Pinpoint the cell where the given text exists, returning its [X, Y] midpoint coordinate. 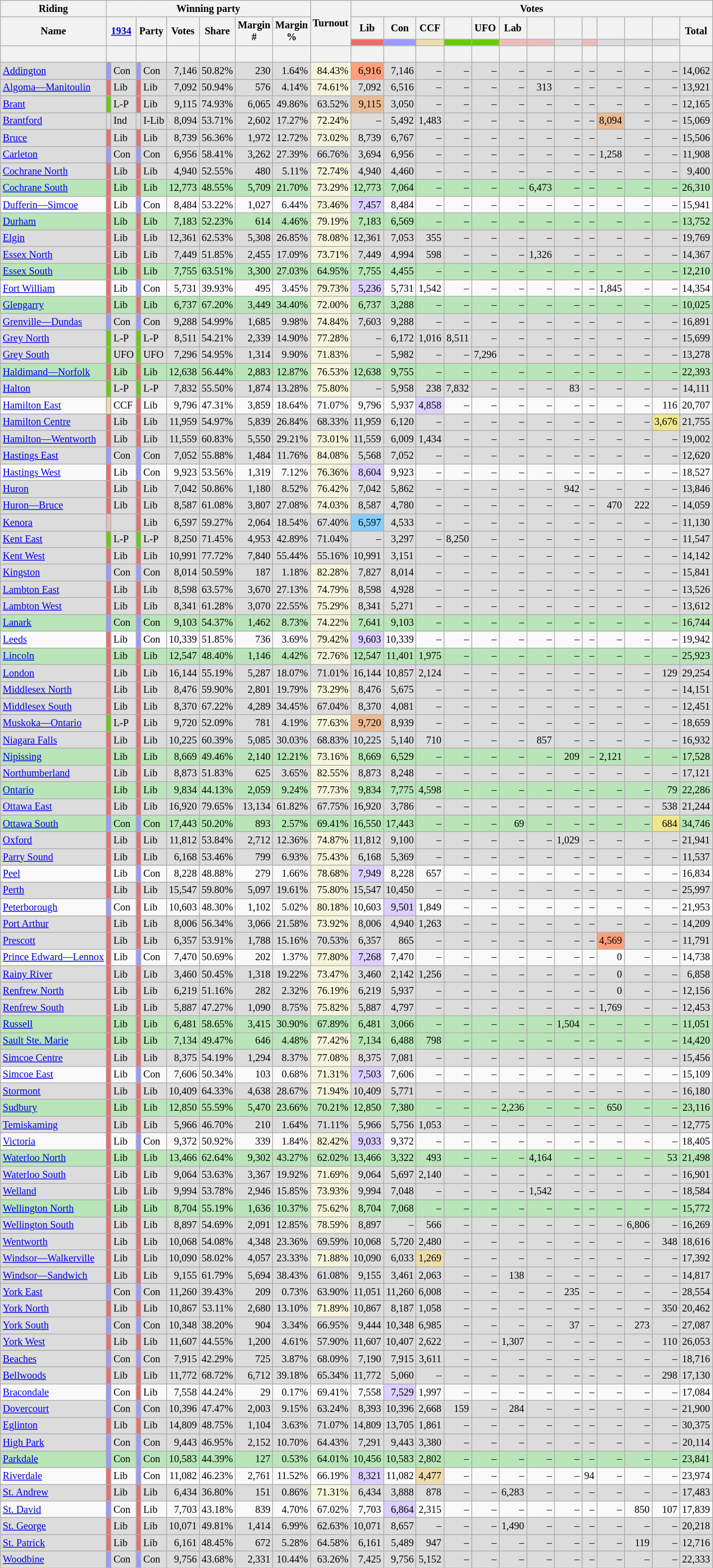
4.14% [291, 87]
5,709 [254, 188]
10,450 [400, 890]
1.84% [291, 1141]
5.28% [291, 1543]
Niagara Falls [54, 740]
Cochrane North [54, 171]
3,297 [400, 539]
71.94% [330, 1091]
53.56% [218, 472]
22.55% [291, 606]
66.19% [330, 1476]
19.22% [291, 974]
25,997 [696, 890]
49.81% [218, 1526]
Beaches [54, 1359]
Bellwoods [54, 1375]
116 [666, 405]
Sault Ste. Marie [54, 1041]
64.58% [330, 1543]
Elgin [54, 238]
67.40% [330, 522]
1,504 [568, 1024]
4,477 [430, 1476]
6,120 [400, 422]
82.42% [330, 1141]
Russell [54, 1024]
1,434 [430, 439]
67.04% [330, 706]
Grenville—Dundas [54, 322]
646 [254, 1041]
4,460 [400, 171]
10.44% [291, 1560]
3,694 [367, 155]
6,033 [400, 1258]
7,840 [254, 556]
21.58% [291, 924]
74.03% [330, 505]
Ottawa South [54, 824]
5,152 [430, 1560]
77.72% [218, 556]
710 [430, 740]
Muskoka—Ontario [54, 723]
Simcoe Centre [54, 1058]
53.63% [218, 1175]
12,451 [696, 706]
279 [254, 874]
75.62% [330, 1208]
St. David [54, 1509]
Bruce [54, 138]
6.44% [291, 205]
614 [254, 221]
49.86% [291, 104]
84.43% [330, 71]
48.40% [218, 656]
Party [151, 31]
4,928 [400, 589]
53.71% [218, 121]
19.92% [291, 1175]
Cochrane South [54, 188]
4,455 [400, 271]
1,788 [254, 940]
10.70% [291, 1442]
22,393 [696, 372]
43.27% [291, 1158]
8,604 [367, 472]
12,165 [696, 104]
5,097 [254, 890]
37 [568, 1325]
79.19% [330, 221]
67.22% [218, 706]
2,480 [430, 1241]
6,283 [513, 1492]
1,146 [254, 656]
1,016 [430, 338]
1,263 [430, 924]
6,008 [430, 1292]
14,059 [696, 505]
7,081 [400, 1058]
58.41% [218, 155]
1,997 [430, 1392]
61.82% [291, 807]
1,326 [540, 255]
18,716 [696, 1359]
7,268 [367, 957]
1,314 [254, 355]
Winning party [208, 8]
3,611 [430, 1359]
67.02% [330, 1509]
798 [430, 1041]
2,142 [400, 974]
Waterloo South [54, 1175]
13,752 [696, 221]
7,291 [367, 1442]
17,084 [696, 1392]
16,180 [696, 1091]
68.72% [218, 1375]
Ind [123, 121]
47.31% [218, 405]
6,569 [400, 221]
9.90% [291, 355]
4,348 [254, 1241]
46.70% [218, 1125]
Dufferin—Simcoe [54, 205]
22,286 [696, 790]
47.47% [218, 1409]
50.20% [218, 824]
893 [254, 824]
18,527 [696, 472]
1,256 [430, 974]
14,817 [696, 1275]
12.36% [291, 840]
15,109 [696, 1074]
78.59% [330, 1225]
Algoma—Manitoulin [54, 87]
Essex South [54, 271]
1,845 [611, 288]
71.89% [330, 1309]
77.42% [330, 1041]
63.26% [330, 1560]
350 [666, 1309]
6,712 [254, 1375]
Ottawa East [54, 807]
78.08% [330, 238]
23,974 [696, 1476]
55.44% [291, 556]
2,602 [254, 121]
1,685 [254, 322]
3,859 [254, 405]
Port Arthur [54, 924]
55.59% [218, 1108]
77.73% [330, 790]
839 [254, 1509]
12.85% [291, 1225]
4,858 [430, 405]
Wellington South [54, 1225]
Dovercourt [54, 1409]
9,100 [400, 840]
44.39% [218, 1459]
5,675 [400, 690]
736 [254, 640]
12.72% [291, 138]
61.28% [218, 606]
Hamilton East [54, 405]
942 [568, 489]
684 [666, 824]
110 [666, 1342]
13,278 [696, 355]
355 [430, 238]
103 [254, 1074]
30,375 [696, 1425]
2,091 [254, 1225]
16,891 [696, 322]
71.69% [330, 1175]
Parkdale [54, 1459]
1,318 [254, 974]
14,111 [696, 389]
9,603 [367, 640]
77.08% [330, 1058]
71.01% [330, 673]
4,289 [254, 706]
5,489 [400, 1543]
6,985 [430, 1325]
Share [218, 31]
0.86% [291, 1492]
3,670 [254, 589]
4,598 [430, 790]
Huron [54, 489]
73.93% [330, 1191]
5,958 [400, 389]
53.91% [218, 940]
17.27% [291, 121]
Parry Sound [54, 857]
3,380 [430, 1442]
55.16% [330, 556]
70.53% [330, 940]
52.55% [218, 171]
15,941 [696, 205]
1,029 [568, 840]
6,529 [400, 756]
54.69% [218, 1225]
16,550 [367, 824]
480 [254, 171]
73.71% [330, 255]
2,802 [430, 1459]
74.22% [330, 623]
76.53% [330, 372]
3,050 [400, 104]
4,057 [254, 1258]
13,846 [696, 489]
42.89% [291, 539]
Windsor—Sandwich [54, 1275]
282 [254, 990]
Lab [513, 28]
8,657 [400, 1526]
2,339 [254, 338]
63.51% [218, 271]
Ontario [54, 790]
21,900 [696, 1409]
1,874 [254, 389]
470 [611, 505]
2,236 [513, 1108]
28.67% [291, 1091]
16,269 [696, 1225]
7,503 [367, 1074]
878 [430, 1492]
2,680 [254, 1309]
6,864 [400, 1509]
50.45% [218, 974]
16,834 [696, 874]
71.11% [330, 1125]
63.90% [330, 1292]
19.79% [291, 690]
13,134 [254, 807]
4.46% [291, 221]
1,058 [430, 1309]
4.61% [291, 1342]
Hastings West [54, 472]
4,081 [400, 706]
1.37% [291, 957]
76.36% [330, 472]
Prince Edward—Lennox [54, 957]
10,407 [400, 1342]
238 [430, 389]
7,425 [367, 1560]
Lambton West [54, 606]
16,901 [696, 1175]
28,554 [696, 1292]
7,190 [367, 1359]
73.47% [330, 974]
187 [254, 573]
84.08% [330, 455]
14,062 [696, 71]
Turnout [330, 23]
London [54, 673]
7.12% [291, 472]
1,294 [254, 1058]
17,130 [696, 1375]
50.59% [218, 573]
19.61% [291, 890]
15,841 [696, 573]
39.43% [218, 1292]
York South [54, 1325]
2.32% [291, 990]
672 [254, 1543]
11,401 [400, 656]
Wentworth [54, 1241]
46.23% [218, 1476]
13,705 [400, 1425]
2,712 [254, 840]
47.27% [218, 1007]
6,009 [400, 439]
2,059 [254, 790]
26,053 [696, 1342]
23.33% [291, 1258]
Lanark [54, 623]
129 [666, 673]
5,470 [254, 1108]
1,972 [254, 138]
3,300 [254, 271]
73.16% [330, 756]
48.75% [218, 1425]
5,568 [367, 455]
Essex North [54, 255]
22,333 [696, 1560]
55.50% [218, 389]
19,942 [696, 640]
27.13% [291, 589]
53 [666, 1158]
8.75% [291, 1007]
20,462 [696, 1309]
York East [54, 1292]
8,939 [400, 723]
15,456 [696, 1058]
44.55% [218, 1342]
5,140 [400, 740]
Durham [54, 221]
50.86% [218, 489]
72.74% [330, 171]
18,584 [696, 1191]
493 [430, 1158]
21.70% [291, 188]
Lambton East [54, 589]
Riverdale [54, 1476]
Peterborough [54, 907]
9,302 [254, 1158]
7,380 [400, 1108]
5,085 [254, 740]
56.34% [218, 924]
2,331 [254, 1560]
5,697 [400, 1175]
1,053 [430, 1125]
202 [254, 957]
1,462 [254, 623]
72.76% [330, 656]
Woodbine [54, 1560]
70.21% [330, 1108]
29,254 [696, 673]
12,156 [696, 990]
9.98% [291, 322]
7,529 [400, 1392]
59.27% [218, 522]
65.34% [330, 1375]
11.76% [291, 455]
75.82% [330, 1007]
54.97% [218, 422]
5,982 [400, 355]
1,484 [254, 455]
79.65% [218, 807]
8.37% [291, 1058]
4,569 [611, 940]
2,003 [254, 1409]
69.59% [330, 1241]
7,068 [400, 1208]
48.45% [218, 1543]
14,209 [696, 924]
51.83% [218, 773]
12.21% [291, 756]
74.84% [330, 322]
3,786 [400, 807]
119 [638, 1543]
23.36% [291, 1241]
1,636 [254, 1208]
64.43% [330, 1442]
1,104 [254, 1425]
67.20% [218, 305]
11.52% [291, 1476]
69 [513, 824]
4.70% [291, 1509]
625 [254, 773]
4.19% [291, 723]
2,761 [254, 1476]
11,908 [696, 155]
23.66% [291, 1108]
Nipissing [54, 756]
138 [513, 1275]
4.42% [291, 656]
Hastings East [54, 455]
27,087 [696, 1325]
Glengarry [54, 305]
18,659 [696, 723]
Perth [54, 890]
64.33% [218, 1091]
29.21% [291, 439]
4,994 [400, 255]
14,738 [696, 957]
904 [254, 1325]
64.01% [330, 1459]
49.46% [218, 756]
12,210 [696, 271]
20,707 [696, 405]
53.84% [218, 840]
68.83% [330, 740]
650 [611, 1108]
14,420 [696, 1041]
Margin# [254, 31]
53.11% [218, 1309]
14,367 [696, 255]
1,269 [430, 1258]
6.93% [291, 857]
34.40% [291, 305]
15,772 [696, 1208]
1,861 [430, 1425]
44.24% [218, 1392]
27.39% [291, 155]
5,369 [400, 857]
83 [568, 389]
63.24% [330, 1409]
13,921 [696, 87]
77.63% [330, 723]
Kent East [54, 539]
576 [254, 87]
61.79% [218, 1275]
13,526 [696, 589]
725 [254, 1359]
0.53% [291, 1459]
73.92% [330, 924]
2,121 [611, 756]
3.34% [291, 1325]
16,932 [696, 740]
Middlesex North [54, 690]
St. Andrew [54, 1492]
Hamilton Centre [54, 422]
6,806 [638, 1225]
57.90% [330, 1342]
17,839 [696, 1509]
59.80% [218, 890]
1,102 [254, 907]
Bracondale [54, 1392]
781 [254, 723]
7,048 [400, 1191]
50.34% [218, 1074]
3,449 [254, 305]
54.21% [218, 338]
Rainy River [54, 974]
8,321 [367, 1476]
8.52% [291, 489]
St. George [54, 1526]
799 [254, 857]
Fort William [54, 288]
1,975 [430, 656]
Haldimand—Norfolk [54, 372]
53.22% [218, 205]
3,151 [400, 556]
3,322 [400, 1158]
1,027 [254, 205]
9.24% [291, 790]
6,916 [367, 71]
36.80% [218, 1492]
5,694 [254, 1275]
67.89% [330, 1024]
159 [457, 1409]
26.85% [291, 238]
2,455 [254, 255]
67.75% [330, 807]
12,453 [696, 1007]
12,716 [696, 1543]
55.88% [218, 455]
20,114 [696, 1442]
18.07% [291, 673]
15,699 [696, 338]
2,152 [254, 1442]
74.61% [330, 87]
3,070 [254, 606]
48.55% [218, 188]
23,841 [696, 1459]
76.42% [330, 489]
15.16% [291, 940]
73.02% [330, 138]
495 [254, 288]
71.45% [218, 539]
6.99% [291, 1526]
3.87% [291, 1359]
82.28% [330, 573]
5,720 [400, 1241]
313 [540, 87]
17,121 [696, 773]
Addington [54, 71]
5,492 [400, 121]
76.19% [330, 990]
3,676 [666, 422]
9,501 [400, 907]
Renfrew North [54, 990]
29 [254, 1392]
7,457 [367, 205]
15,069 [696, 121]
77.28% [330, 338]
235 [568, 1292]
5.11% [291, 171]
6,473 [540, 188]
1,307 [513, 1342]
66.76% [330, 155]
38.20% [218, 1325]
Simcoe East [54, 1074]
27.03% [291, 271]
339 [254, 1141]
10.37% [291, 1208]
72.00% [330, 305]
3,288 [400, 305]
79.73% [330, 288]
947 [430, 1543]
6,858 [696, 974]
14,151 [696, 690]
5,287 [254, 673]
0.73% [291, 1292]
38.43% [291, 1275]
74.93% [218, 104]
80.18% [330, 907]
54.99% [218, 322]
598 [430, 255]
Kenora [54, 522]
73.46% [330, 205]
Eglinton [54, 1425]
St. Patrick [54, 1543]
94 [589, 1476]
82.55% [330, 773]
2,063 [430, 1275]
5,236 [367, 288]
71.04% [330, 539]
18.64% [291, 405]
53.78% [218, 1191]
Peel [54, 874]
I-Lib [154, 121]
17,392 [696, 1258]
3.65% [291, 773]
8.73% [291, 623]
60.39% [218, 740]
4,780 [400, 505]
8,187 [400, 1309]
1,090 [254, 1007]
30.90% [291, 1024]
44.13% [218, 790]
52.09% [218, 723]
7,053 [400, 238]
79.42% [330, 640]
Huron—Bruce [54, 505]
10,857 [400, 673]
34,746 [696, 824]
2,801 [254, 690]
Grey North [54, 338]
Oxford [54, 840]
43.68% [218, 1560]
Welland [54, 1191]
10,025 [696, 305]
Total [696, 31]
64.95% [330, 271]
5,756 [400, 1125]
Margin% [291, 31]
42.29% [218, 1359]
13.28% [291, 389]
56.36% [218, 138]
1,180 [254, 489]
51.16% [218, 990]
75.29% [330, 606]
58.02% [218, 1258]
2,622 [430, 1342]
13,612 [696, 606]
1,258 [611, 155]
62.53% [218, 238]
5.02% [291, 907]
7,603 [367, 322]
7,064 [400, 188]
62.64% [218, 1158]
8,393 [367, 1409]
66.95% [330, 1325]
273 [638, 1325]
Leeds [54, 640]
21,755 [696, 422]
14.90% [291, 338]
77.80% [330, 957]
850 [638, 1509]
20,218 [696, 1526]
17.09% [291, 255]
12,775 [696, 1125]
18,405 [696, 1141]
52.23% [218, 221]
Temiskaming [54, 1125]
6,488 [400, 1041]
68.33% [330, 422]
Kent West [54, 556]
14,142 [696, 556]
538 [666, 807]
39.93% [218, 288]
50.69% [218, 957]
54.95% [218, 355]
Lincoln [54, 656]
Stormont [54, 1091]
1,769 [611, 1007]
857 [540, 740]
54.19% [218, 1058]
4,638 [254, 1091]
3,415 [254, 1024]
23,116 [696, 1108]
27.08% [291, 505]
4.48% [291, 1041]
54.37% [218, 623]
222 [638, 505]
60.83% [218, 439]
2.57% [291, 824]
Renfrew South [54, 1007]
62.63% [330, 1526]
3.63% [291, 1425]
1,414 [254, 1526]
21,498 [696, 1158]
74.79% [330, 589]
7,949 [367, 874]
1.18% [291, 573]
56.44% [218, 372]
3.69% [291, 640]
34.45% [291, 706]
12,620 [696, 455]
Name [54, 31]
43.18% [218, 1509]
49.47% [218, 1041]
16,744 [696, 623]
348 [666, 1241]
566 [430, 1225]
4,953 [254, 539]
1,849 [430, 907]
63.52% [330, 104]
151 [254, 1492]
865 [400, 940]
3,262 [254, 155]
21,953 [696, 907]
26,310 [696, 188]
71.88% [330, 1258]
6,516 [400, 87]
York North [54, 1309]
46.95% [218, 1442]
18.54% [291, 522]
68.09% [330, 1359]
Riding [54, 8]
4,533 [400, 522]
5,550 [254, 439]
13.10% [291, 1309]
Brantford [54, 121]
2,946 [254, 1191]
9,400 [696, 171]
Northumberland [54, 773]
11,537 [696, 857]
Brant [54, 104]
14,354 [696, 288]
12.87% [291, 372]
63.57% [218, 589]
62.02% [330, 1158]
9,444 [367, 1325]
9.15% [291, 1409]
3,888 [400, 1492]
26.84% [291, 422]
3,461 [400, 1275]
71.83% [330, 355]
3.45% [291, 288]
657 [430, 874]
78.68% [330, 874]
2,315 [430, 1509]
Windsor—Walkerville [54, 1258]
9,033 [367, 1141]
Middlesex South [54, 706]
Grey South [54, 355]
58.65% [218, 1024]
2,064 [254, 522]
15.85% [291, 1191]
2,883 [254, 372]
21,244 [696, 807]
284 [513, 1409]
1.66% [291, 874]
230 [254, 71]
19,002 [696, 439]
Kingston [54, 573]
54.08% [218, 1241]
79 [666, 790]
298 [666, 1375]
York West [54, 1342]
39.18% [291, 1375]
74.87% [330, 840]
9,755 [400, 372]
1,490 [513, 1526]
48.88% [218, 874]
11,547 [696, 539]
5,308 [254, 238]
Prescott [54, 940]
6,172 [400, 338]
48.30% [218, 907]
Victoria [54, 1141]
6,767 [400, 138]
19,769 [696, 238]
50.92% [218, 1141]
3,367 [254, 1175]
8,248 [400, 773]
6,065 [254, 104]
50.94% [218, 87]
3,807 [254, 505]
7,827 [367, 573]
21,941 [696, 840]
72.24% [330, 121]
107 [666, 1509]
5,862 [400, 489]
7,775 [400, 790]
5,271 [400, 606]
Wellington North [54, 1208]
1934 [121, 31]
Halton [54, 389]
127 [254, 1459]
210 [254, 1125]
1,200 [254, 1342]
53.46% [218, 857]
Waterloo North [54, 1158]
High Park [54, 1442]
0.17% [291, 1392]
17,528 [696, 756]
10,456 [367, 1459]
75.43% [330, 857]
5,060 [400, 1375]
5,839 [254, 422]
50.82% [218, 71]
59.90% [218, 690]
Hamilton—Wentworth [54, 439]
2,668 [430, 1409]
11,130 [696, 522]
11,791 [696, 940]
73.01% [330, 439]
5,771 [400, 1091]
25,923 [696, 656]
7,641 [367, 623]
1,319 [254, 472]
2,124 [430, 673]
4,797 [400, 1007]
1,483 [430, 121]
Sudbury [54, 1108]
18,616 [696, 1241]
30.03% [291, 740]
0.68% [291, 1074]
4,164 [540, 1158]
17,483 [696, 1492]
Carleton [54, 155]
15,506 [696, 138]
